Return the (x, y) coordinate for the center point of the cell that contains the specified text.  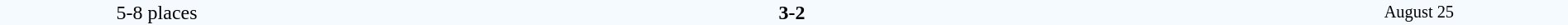
5-8 places (157, 12)
August 25 (1419, 12)
3-2 (791, 12)
